Provide the [x, y] coordinate of the cell's center where the given text is located.  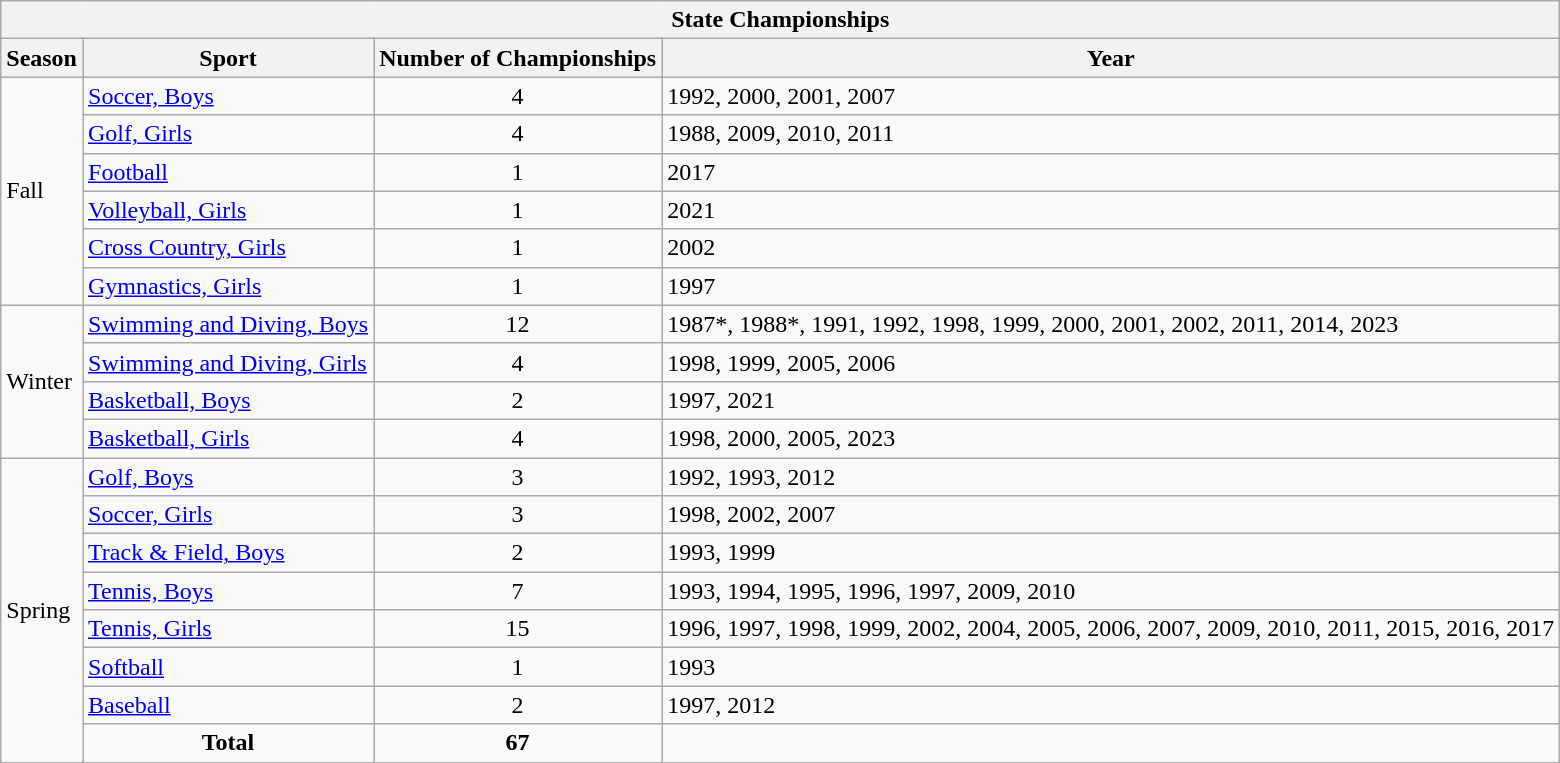
Total [228, 743]
State Championships [780, 20]
Sport [228, 58]
1998, 2000, 2005, 2023 [1111, 438]
1988, 2009, 2010, 2011 [1111, 134]
2017 [1111, 172]
1993, 1994, 1995, 1996, 1997, 2009, 2010 [1111, 591]
67 [518, 743]
Cross Country, Girls [228, 248]
Track & Field, Boys [228, 553]
Football [228, 172]
Volleyball, Girls [228, 210]
1993, 1999 [1111, 553]
Golf, Girls [228, 134]
15 [518, 629]
Swimming and Diving, Boys [228, 324]
1993 [1111, 667]
Number of Championships [518, 58]
7 [518, 591]
1997 [1111, 286]
1998, 1999, 2005, 2006 [1111, 362]
Winter [42, 381]
Season [42, 58]
2021 [1111, 210]
Tennis, Boys [228, 591]
1997, 2021 [1111, 400]
Soccer, Boys [228, 96]
Year [1111, 58]
Baseball [228, 705]
Basketball, Boys [228, 400]
1996, 1997, 1998, 1999, 2002, 2004, 2005, 2006, 2007, 2009, 2010, 2011, 2015, 2016, 2017 [1111, 629]
Swimming and Diving, Girls [228, 362]
2002 [1111, 248]
1998, 2002, 2007 [1111, 515]
1987*, 1988*, 1991, 1992, 1998, 1999, 2000, 2001, 2002, 2011, 2014, 2023 [1111, 324]
Tennis, Girls [228, 629]
Soccer, Girls [228, 515]
Golf, Boys [228, 477]
1992, 1993, 2012 [1111, 477]
Softball [228, 667]
1997, 2012 [1111, 705]
Spring [42, 610]
1992, 2000, 2001, 2007 [1111, 96]
Gymnastics, Girls [228, 286]
12 [518, 324]
Basketball, Girls [228, 438]
Fall [42, 191]
